Scan for the cell matching the given text and deliver its [x, y] coordinate at center. 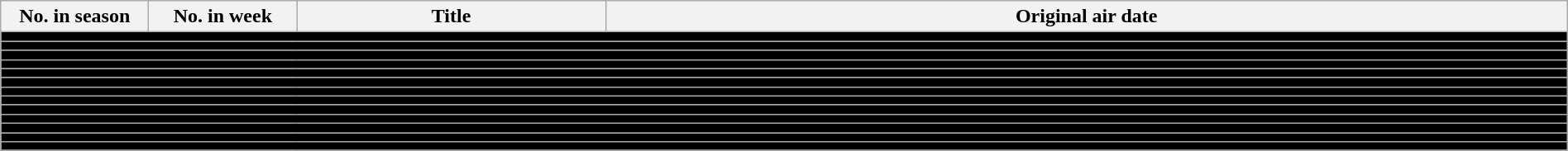
Original air date [1087, 17]
Title [452, 17]
No. in season [74, 17]
No. in week [223, 17]
